Search for the cell housing the specified text and yield its (x, y) center coordinate. 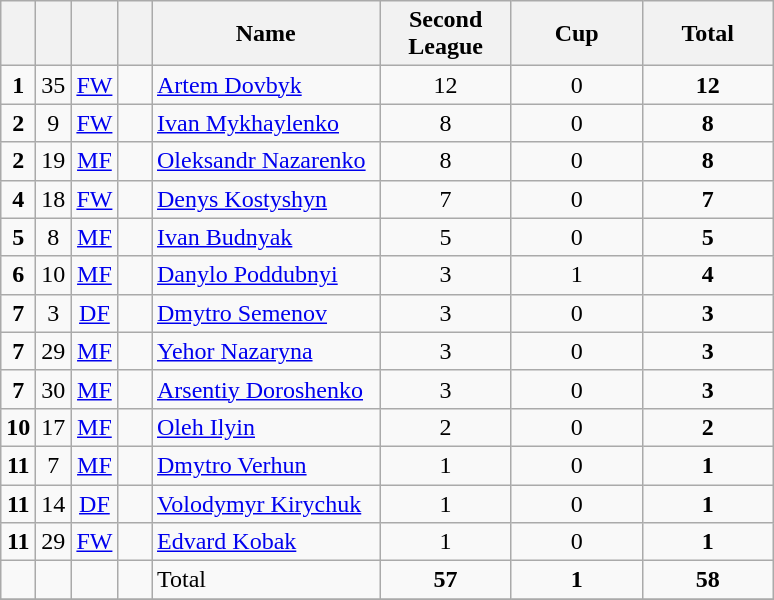
Arsentiy Doroshenko (266, 389)
Denys Kostyshyn (266, 199)
6 (18, 275)
57 (446, 580)
17 (54, 427)
Artem Dovbyk (266, 85)
Edvard Kobak (266, 542)
18 (54, 199)
19 (54, 161)
Dmytro Verhun (266, 465)
9 (54, 123)
35 (54, 85)
58 (708, 580)
30 (54, 389)
Ivan Budnyak (266, 237)
Dmytro Semenov (266, 313)
Yehor Nazaryna (266, 351)
Cup (576, 34)
Danylo Poddubnyi (266, 275)
Name (266, 34)
Volodymyr Kirychuk (266, 503)
Ivan Mykhaylenko (266, 123)
14 (54, 503)
Oleh Ilyin (266, 427)
Second League (446, 34)
Oleksandr Nazarenko (266, 161)
